From the cell containing the given text, extract its center point as (X, Y) coordinate. 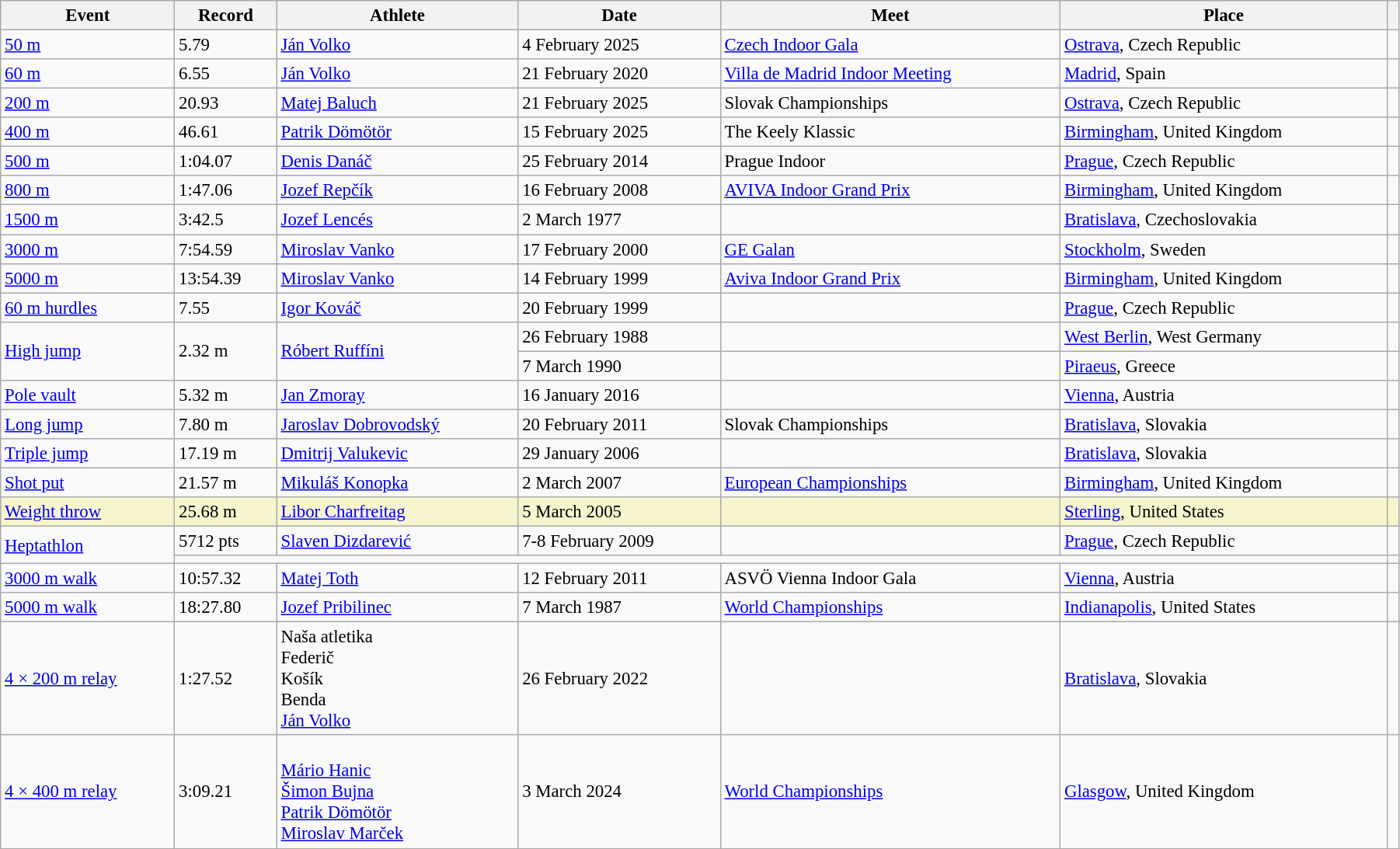
Triple jump (88, 454)
60 m hurdles (88, 308)
3 March 2024 (619, 792)
Athlete (398, 16)
3:09.21 (225, 792)
5712 pts (225, 541)
5000 m (88, 278)
Glasgow, United Kingdom (1224, 792)
26 February 2022 (619, 679)
7.55 (225, 308)
2.32 m (225, 351)
21 February 2025 (619, 103)
Date (619, 16)
ASVÖ Vienna Indoor Gala (890, 579)
Madrid, Spain (1224, 74)
Igor Kováč (398, 308)
1:04.07 (225, 162)
3000 m walk (88, 579)
Czech Indoor Gala (890, 45)
Heptathlon (88, 545)
Jaroslav Dobrovodský (398, 424)
2 March 1977 (619, 220)
50 m (88, 45)
Pole vault (88, 395)
Slaven Dizdarević (398, 541)
4 February 2025 (619, 45)
1:27.52 (225, 679)
16 January 2016 (619, 395)
Matej Baluch (398, 103)
Jozef Pribilinec (398, 607)
AVIVA Indoor Grand Prix (890, 190)
Shot put (88, 482)
5.79 (225, 45)
800 m (88, 190)
5 March 2005 (619, 512)
Mikuláš Konopka (398, 482)
Event (88, 16)
14 February 1999 (619, 278)
3:42.5 (225, 220)
2 March 2007 (619, 482)
Meet (890, 16)
Libor Charfreitag (398, 512)
200 m (88, 103)
20.93 (225, 103)
20 February 1999 (619, 308)
21.57 m (225, 482)
60 m (88, 74)
400 m (88, 132)
Weight throw (88, 512)
Jan Zmoray (398, 395)
18:27.80 (225, 607)
17.19 m (225, 454)
7:54.59 (225, 249)
25.68 m (225, 512)
3000 m (88, 249)
Róbert Ruffíni (398, 351)
Denis Danáč (398, 162)
Jozef Lencés (398, 220)
Patrik Dömötör (398, 132)
13:54.39 (225, 278)
7 March 1987 (619, 607)
1:47.06 (225, 190)
25 February 2014 (619, 162)
Bratislava, Czechoslovakia (1224, 220)
17 February 2000 (619, 249)
Naša atletikaFederičKošíkBendaJán Volko (398, 679)
500 m (88, 162)
Indianapolis, United States (1224, 607)
Prague Indoor (890, 162)
High jump (88, 351)
20 February 2011 (619, 424)
European Championships (890, 482)
Aviva Indoor Grand Prix (890, 278)
Jozef Repčík (398, 190)
The Keely Klassic (890, 132)
Long jump (88, 424)
7.80 m (225, 424)
7 March 1990 (619, 366)
12 February 2011 (619, 579)
26 February 1988 (619, 336)
10:57.32 (225, 579)
46.61 (225, 132)
Sterling, United States (1224, 512)
1500 m (88, 220)
7-8 February 2009 (619, 541)
Villa de Madrid Indoor Meeting (890, 74)
Piraeus, Greece (1224, 366)
GE Galan (890, 249)
4 × 400 m relay (88, 792)
6.55 (225, 74)
4 × 200 m relay (88, 679)
Mário HanicŠimon BujnaPatrik DömötörMiroslav Marček (398, 792)
Dmitrij Valukevic (398, 454)
Matej Toth (398, 579)
Place (1224, 16)
21 February 2020 (619, 74)
29 January 2006 (619, 454)
West Berlin, West Germany (1224, 336)
5.32 m (225, 395)
Record (225, 16)
16 February 2008 (619, 190)
Stockholm, Sweden (1224, 249)
5000 m walk (88, 607)
15 February 2025 (619, 132)
